Scan for the cell matching the given text and deliver its [x, y] coordinate at center. 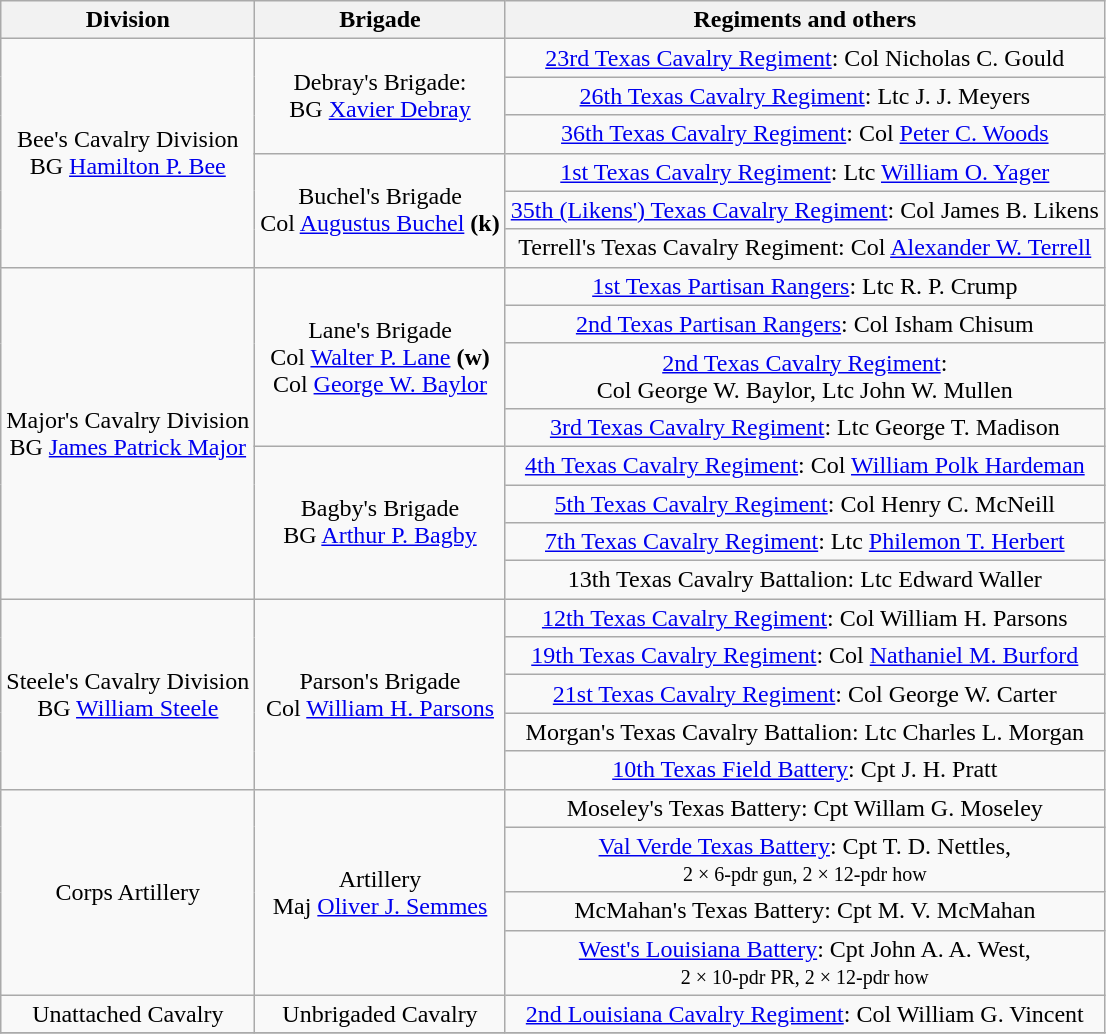
ArtilleryMaj Oliver J. Semmes [380, 892]
23rd Texas Cavalry Regiment: Col Nicholas C. Gould [804, 58]
Bagby's BrigadeBG Arthur P. Bagby [380, 522]
1st Texas Cavalry Regiment: Ltc William O. Yager [804, 172]
2nd Texas Partisan Rangers: Col Isham Chisum [804, 324]
McMahan's Texas Battery: Cpt M. V. McMahan [804, 911]
Terrell's Texas Cavalry Regiment: Col Alexander W. Terrell [804, 248]
13th Texas Cavalry Battalion: Ltc Edward Waller [804, 580]
7th Texas Cavalry Regiment: Ltc Philemon T. Herbert [804, 542]
Regiments and others [804, 20]
2nd Louisiana Cavalry Regiment: Col William G. Vincent [804, 1014]
12th Texas Cavalry Regiment: Col William H. Parsons [804, 618]
Bee's Cavalry DivisionBG Hamilton P. Bee [128, 153]
36th Texas Cavalry Regiment: Col Peter C. Woods [804, 134]
Buchel's BrigadeCol Augustus Buchel (k) [380, 210]
Debray's Brigade: BG Xavier Debray [380, 96]
5th Texas Cavalry Regiment: Col Henry C. McNeill [804, 503]
26th Texas Cavalry Regiment: Ltc J. J. Meyers [804, 96]
21st Texas Cavalry Regiment: Col George W. Carter [804, 694]
West's Louisiana Battery: Cpt John A. A. West,2 × 10-pdr PR, 2 × 12-pdr how [804, 962]
2nd Texas Cavalry Regiment:Col George W. Baylor, Ltc John W. Mullen [804, 376]
Division [128, 20]
Val Verde Texas Battery: Cpt T. D. Nettles,2 × 6-pdr gun, 2 × 12-pdr how [804, 860]
Parson's BrigadeCol William H. Parsons [380, 694]
Unattached Cavalry [128, 1014]
Corps Artillery [128, 892]
Morgan's Texas Cavalry Battalion: Ltc Charles L. Morgan [804, 732]
10th Texas Field Battery: Cpt J. H. Pratt [804, 770]
Lane's BrigadeCol Walter P. Lane (w)Col George W. Baylor [380, 356]
19th Texas Cavalry Regiment: Col Nathaniel M. Burford [804, 656]
Major's Cavalry DivisionBG James Patrick Major [128, 433]
Moseley's Texas Battery: Cpt Willam G. Moseley [804, 808]
1st Texas Partisan Rangers: Ltc R. P. Crump [804, 286]
35th (Likens') Texas Cavalry Regiment: Col James B. Likens [804, 210]
Brigade [380, 20]
Unbrigaded Cavalry [380, 1014]
Steele's Cavalry DivisionBG William Steele [128, 694]
4th Texas Cavalry Regiment: Col William Polk Hardeman [804, 465]
3rd Texas Cavalry Regiment: Ltc George T. Madison [804, 427]
